Return the (x, y) coordinate for the center point of the cell that contains the specified text.  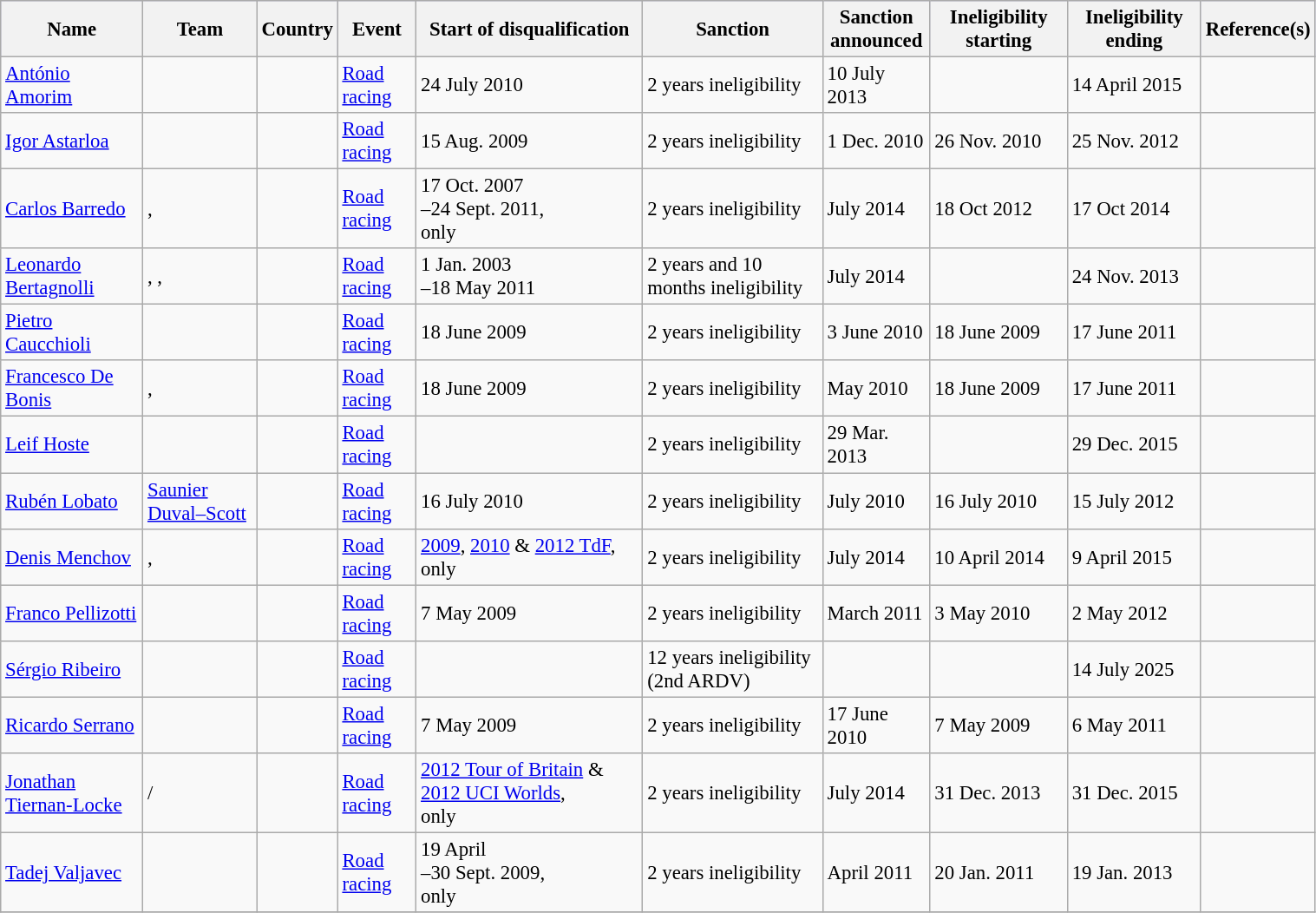
12 years ineligibility (2nd ARDV) (732, 668)
Ineligibility ending (1134, 30)
17 Oct 2014 (1134, 209)
26 Nov. 2010 (998, 141)
Team (200, 30)
10 July 2013 (876, 85)
19 Jan. 2013 (1134, 872)
July 2010 (876, 502)
Rubén Lobato (72, 502)
17 June 2010 (876, 726)
/ (200, 793)
Denis Menchov (72, 557)
Start of disqualification (529, 30)
20 Jan. 2011 (998, 872)
Leif Hoste (72, 444)
Country (297, 30)
31 Dec. 2015 (1134, 793)
15 July 2012 (1134, 502)
2 May 2012 (1134, 613)
2012 Tour of Britain & 2012 UCI Worlds,only (529, 793)
António Amorim (72, 85)
2009, 2010 & 2012 TdF, only (529, 557)
Ricardo Serrano (72, 726)
29 Mar. 2013 (876, 444)
April 2011 (876, 872)
Name (72, 30)
3 May 2010 (998, 613)
9 April 2015 (1134, 557)
14 July 2025 (1134, 668)
31 Dec. 2013 (998, 793)
Ineligibility starting (998, 30)
Tadej Valjavec (72, 872)
March 2011 (876, 613)
Sanction (732, 30)
15 Aug. 2009 (529, 141)
25 Nov. 2012 (1134, 141)
24 Nov. 2013 (1134, 276)
Pietro Caucchioli (72, 333)
May 2010 (876, 389)
Francesco De Bonis (72, 389)
17 Oct. 2007–24 Sept. 2011, only (529, 209)
24 July 2010 (529, 85)
Franco Pellizotti (72, 613)
29 Dec. 2015 (1134, 444)
1 Dec. 2010 (876, 141)
, , (200, 276)
Sanctionannounced (876, 30)
Igor Astarloa (72, 141)
Event (376, 30)
14 April 2015 (1134, 85)
Leonardo Bertagnolli (72, 276)
10 April 2014 (998, 557)
Jonathan Tiernan-Locke (72, 793)
19 April–30 Sept. 2009,only (529, 872)
6 May 2011 (1134, 726)
3 June 2010 (876, 333)
Reference(s) (1258, 30)
2 years and 10 months ineligibility (732, 276)
Carlos Barredo (72, 209)
1 Jan. 2003–18 May 2011 (529, 276)
Sérgio Ribeiro (72, 668)
Saunier Duval–Scott (200, 502)
18 Oct 2012 (998, 209)
